Pinpoint the cell where the given text exists, returning its (X, Y) midpoint coordinate. 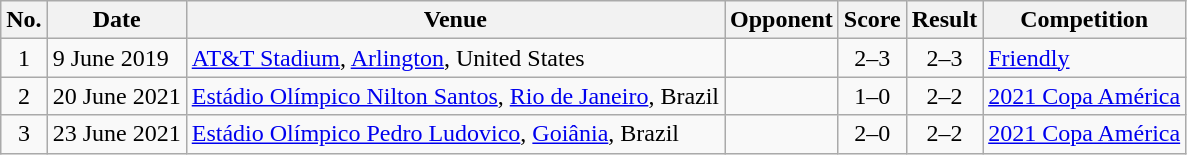
Estádio Olímpico Pedro Ludovico, Goiânia, Brazil (455, 134)
AT&T Stadium, Arlington, United States (455, 58)
2–0 (872, 134)
2 (24, 96)
20 June 2021 (116, 96)
Estádio Olímpico Nilton Santos, Rio de Janeiro, Brazil (455, 96)
Friendly (1084, 58)
9 June 2019 (116, 58)
Opponent (782, 20)
3 (24, 134)
Venue (455, 20)
23 June 2021 (116, 134)
Score (872, 20)
Result (944, 20)
Competition (1084, 20)
1–0 (872, 96)
1 (24, 58)
No. (24, 20)
Date (116, 20)
